Pinpoint the cell where the given text exists, returning its (X, Y) midpoint coordinate. 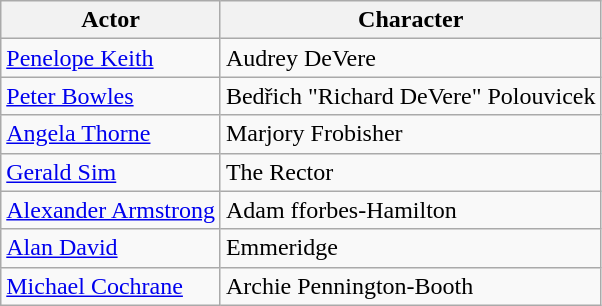
Bedřich "Richard DeVere" Polouvicek (410, 96)
Alexander Armstrong (111, 210)
Penelope Keith (111, 58)
The Rector (410, 172)
Angela Thorne (111, 134)
Character (410, 20)
Marjory Frobisher (410, 134)
Peter Bowles (111, 96)
Audrey DeVere (410, 58)
Archie Pennington-Booth (410, 286)
Actor (111, 20)
Emmeridge (410, 248)
Gerald Sim (111, 172)
Alan David (111, 248)
Adam fforbes-Hamilton (410, 210)
Michael Cochrane (111, 286)
